Search for the cell housing the specified text and yield its [x, y] center coordinate. 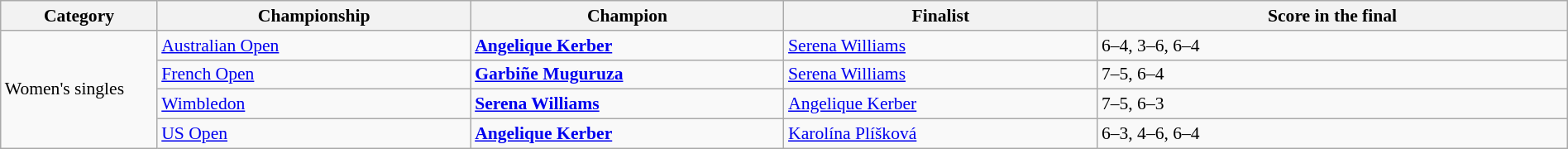
Finalist [941, 16]
Champion [627, 16]
Karolína Plíšková [941, 134]
7–5, 6–3 [1332, 104]
US Open [314, 134]
Australian Open [314, 46]
Women's singles [79, 89]
Championship [314, 16]
Category [79, 16]
Wimbledon [314, 104]
6–3, 4–6, 6–4 [1332, 134]
7–5, 6–4 [1332, 74]
6–4, 3–6, 6–4 [1332, 46]
French Open [314, 74]
Garbiñe Muguruza [627, 74]
Score in the final [1332, 16]
